Output the (X, Y) coordinate of the center of the cell containing the given text.  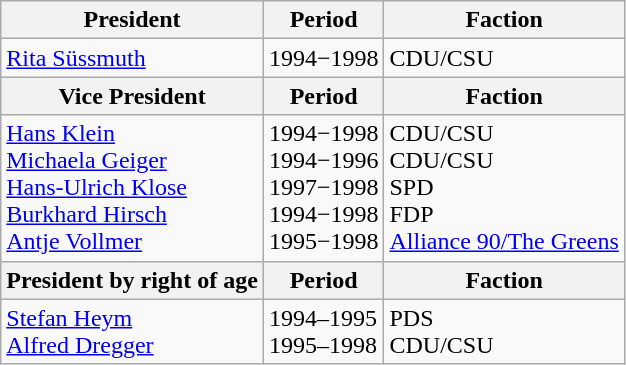
PDSCDU/CSU (504, 332)
Vice President (132, 96)
Rita Süssmuth (132, 58)
President (132, 20)
1994−1998 (324, 58)
1994−19981994−19961997−19981994−19981995−1998 (324, 188)
1994–19951995–1998 (324, 332)
Stefan HeymAlfred Dregger (132, 332)
Hans KleinMichaela GeigerHans-Ulrich KloseBurkhard HirschAntje Vollmer (132, 188)
CDU/CSU (504, 58)
CDU/CSUCDU/CSUSPDFDPAlliance 90/The Greens (504, 188)
President by right of age (132, 280)
